From the cell containing the given text, extract its center point as (X, Y) coordinate. 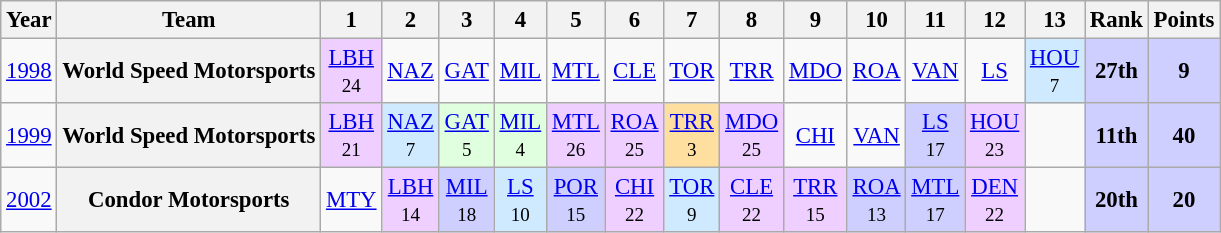
MTL26 (576, 136)
7 (692, 20)
1998 (29, 72)
10 (876, 20)
1999 (29, 136)
TRR3 (692, 136)
CHI (815, 136)
2002 (29, 200)
MTL (576, 72)
ROA25 (634, 136)
MTL17 (936, 200)
20 (1184, 200)
GAT (466, 72)
HOU7 (1055, 72)
Year (29, 20)
NAZ7 (410, 136)
CHI22 (634, 200)
40 (1184, 136)
LBH24 (352, 72)
TOR9 (692, 200)
8 (752, 20)
DEN22 (995, 200)
4 (520, 20)
MIL4 (520, 136)
5 (576, 20)
MIL (520, 72)
Rank (1117, 20)
MTY (352, 200)
1 (352, 20)
CLE (634, 72)
LS17 (936, 136)
LS10 (520, 200)
NAZ (410, 72)
ROA13 (876, 200)
20th (1117, 200)
LS (995, 72)
12 (995, 20)
LBH21 (352, 136)
3 (466, 20)
LBH14 (410, 200)
HOU23 (995, 136)
POR15 (576, 200)
CLE22 (752, 200)
Condor Motorsports (189, 200)
27th (1117, 72)
MDO (815, 72)
11th (1117, 136)
13 (1055, 20)
GAT5 (466, 136)
Team (189, 20)
TRR15 (815, 200)
11 (936, 20)
TOR (692, 72)
ROA (876, 72)
TRR (752, 72)
Points (1184, 20)
2 (410, 20)
6 (634, 20)
MIL18 (466, 200)
MDO25 (752, 136)
